Capture the cell that displays the provided text and extract its (X, Y) central coordinate. 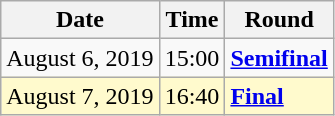
15:00 (192, 58)
August 6, 2019 (80, 58)
Round (279, 20)
Date (80, 20)
August 7, 2019 (80, 96)
Final (279, 96)
Semifinal (279, 58)
Time (192, 20)
16:40 (192, 96)
